Determine the [X, Y] coordinate at the center of the cell enclosing the given text.  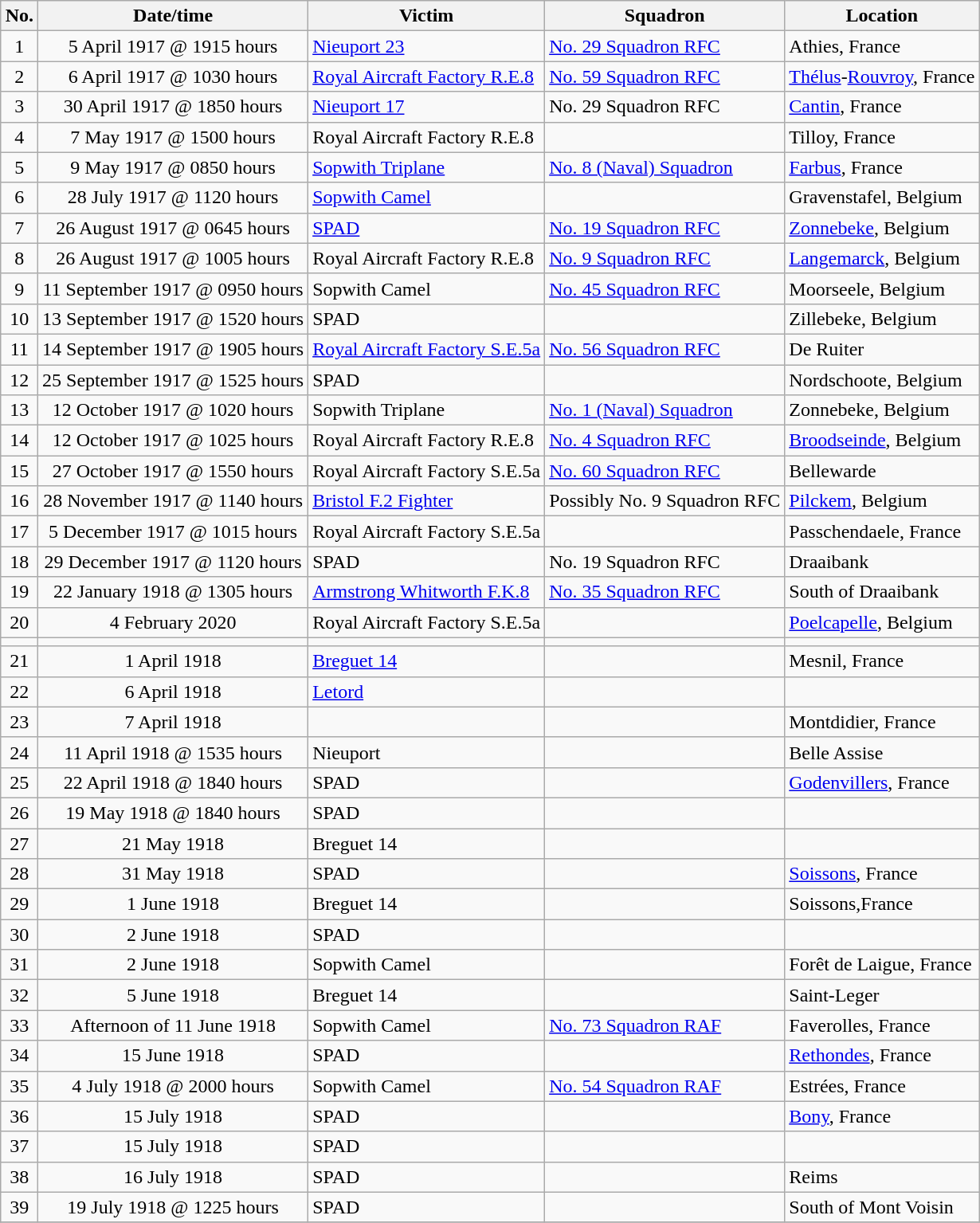
No. [19, 16]
22 January 1918 @ 1305 hours [174, 592]
2 [19, 76]
7 April 1918 [174, 722]
34 [19, 1056]
No. 9 Squadron RFC [664, 258]
Saint-Leger [882, 995]
Langemarck, Belgium [882, 258]
13 September 1917 @ 1520 hours [174, 319]
Rethondes, France [882, 1056]
38 [19, 1177]
5 [19, 167]
6 [19, 198]
Estrées, France [882, 1086]
Date/time [174, 16]
1 April 1918 [174, 661]
22 [19, 692]
Bellewarde [882, 471]
6 April 1917 @ 1030 hours [174, 76]
1 June 1918 [174, 904]
Faverolles, France [882, 1025]
5 June 1918 [174, 995]
30 April 1917 @ 1850 hours [174, 107]
Godenvillers, France [882, 782]
12 October 1917 @ 1020 hours [174, 410]
South of Mont Voisin [882, 1207]
8 [19, 258]
4 February 2020 [174, 622]
Passchendaele, France [882, 531]
19 May 1918 @ 1840 hours [174, 813]
11 April 1918 @ 1535 hours [174, 752]
Bony, France [882, 1116]
20 [19, 622]
25 [19, 782]
35 [19, 1086]
19 July 1918 @ 1225 hours [174, 1207]
22 April 1918 @ 1840 hours [174, 782]
26 August 1917 @ 0645 hours [174, 228]
16 July 1918 [174, 1177]
Forêt de Laigue, France [882, 965]
De Ruiter [882, 349]
4 July 1918 @ 2000 hours [174, 1086]
No. 56 Squadron RFC [664, 349]
Bristol F.2 Fighter [427, 501]
No. 35 Squadron RFC [664, 592]
Mesnil, France [882, 661]
16 [19, 501]
15 June 1918 [174, 1056]
South of Draaibank [882, 592]
Thélus-Rouvroy, France [882, 76]
Squadron [664, 16]
6 April 1918 [174, 692]
Nordschoote, Belgium [882, 380]
Gravenstafel, Belgium [882, 198]
No. 59 Squadron RFC [664, 76]
No. 54 Squadron RAF [664, 1086]
18 [19, 562]
3 [19, 107]
Zillebeke, Belgium [882, 319]
No. 8 (Naval) Squadron [664, 167]
30 [19, 935]
No. 1 (Naval) Squadron [664, 410]
Letord [427, 692]
Athies, France [882, 46]
Broodseinde, Belgium [882, 441]
36 [19, 1116]
19 [19, 592]
9 [19, 288]
31 May 1918 [174, 874]
Farbus, France [882, 167]
17 [19, 531]
26 August 1917 @ 1005 hours [174, 258]
Reims [882, 1177]
Victim [427, 16]
Nieuport 23 [427, 46]
10 [19, 319]
7 May 1917 @ 1500 hours [174, 137]
Tilloy, France [882, 137]
27 [19, 844]
4 [19, 137]
No. 4 Squadron RFC [664, 441]
Pilckem, Belgium [882, 501]
11 [19, 349]
Poelcapelle, Belgium [882, 622]
5 December 1917 @ 1015 hours [174, 531]
Soissons, France [882, 874]
31 [19, 965]
21 [19, 661]
Nieuport [427, 752]
27 October 1917 @ 1550 hours [174, 471]
Location [882, 16]
14 [19, 441]
28 July 1917 @ 1120 hours [174, 198]
23 [19, 722]
9 May 1917 @ 0850 hours [174, 167]
Armstrong Whitworth F.K.8 [427, 592]
32 [19, 995]
Belle Assise [882, 752]
24 [19, 752]
Montdidier, France [882, 722]
29 [19, 904]
39 [19, 1207]
29 December 1917 @ 1120 hours [174, 562]
No. 73 Squadron RAF [664, 1025]
No. 60 Squadron RFC [664, 471]
Possibly No. 9 Squadron RFC [664, 501]
21 May 1918 [174, 844]
Cantin, France [882, 107]
Draaibank [882, 562]
33 [19, 1025]
Moorseele, Belgium [882, 288]
No. 45 Squadron RFC [664, 288]
25 September 1917 @ 1525 hours [174, 380]
37 [19, 1147]
26 [19, 813]
1 [19, 46]
12 October 1917 @ 1025 hours [174, 441]
Nieuport 17 [427, 107]
14 September 1917 @ 1905 hours [174, 349]
15 [19, 471]
12 [19, 380]
28 November 1917 @ 1140 hours [174, 501]
28 [19, 874]
5 April 1917 @ 1915 hours [174, 46]
Afternoon of 11 June 1918 [174, 1025]
7 [19, 228]
11 September 1917 @ 0950 hours [174, 288]
13 [19, 410]
Soissons,France [882, 904]
